From the cell containing the given text, extract its center point as [X, Y] coordinate. 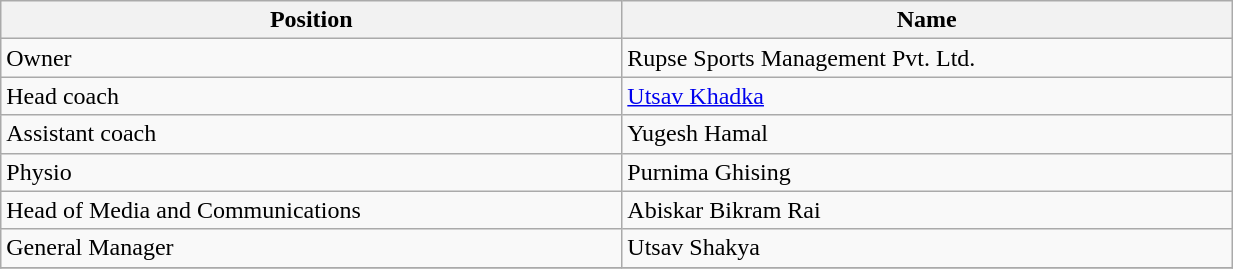
Yugesh Hamal [927, 134]
Utsav Khadka [927, 96]
Utsav Shakya [927, 248]
Physio [312, 172]
Abiskar Bikram Rai [927, 210]
Name [927, 20]
Owner [312, 58]
Position [312, 20]
Rupse Sports Management Pvt. Ltd. [927, 58]
General Manager [312, 248]
Head of Media and Communications [312, 210]
Head coach [312, 96]
Purnima Ghising [927, 172]
Assistant coach [312, 134]
